Capture the cell that displays the provided text and extract its (x, y) central coordinate. 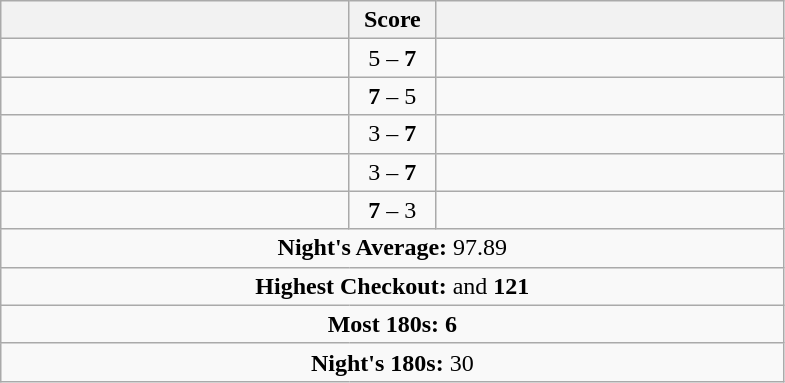
Night's 180s: 30 (392, 362)
Most 180s: 6 (392, 324)
Highest Checkout: and 121 (392, 286)
5 – 7 (392, 58)
Score (392, 20)
7 – 5 (392, 96)
Night's Average: 97.89 (392, 248)
7 – 3 (392, 210)
